Pinpoint the cell where the given text exists, returning its (x, y) midpoint coordinate. 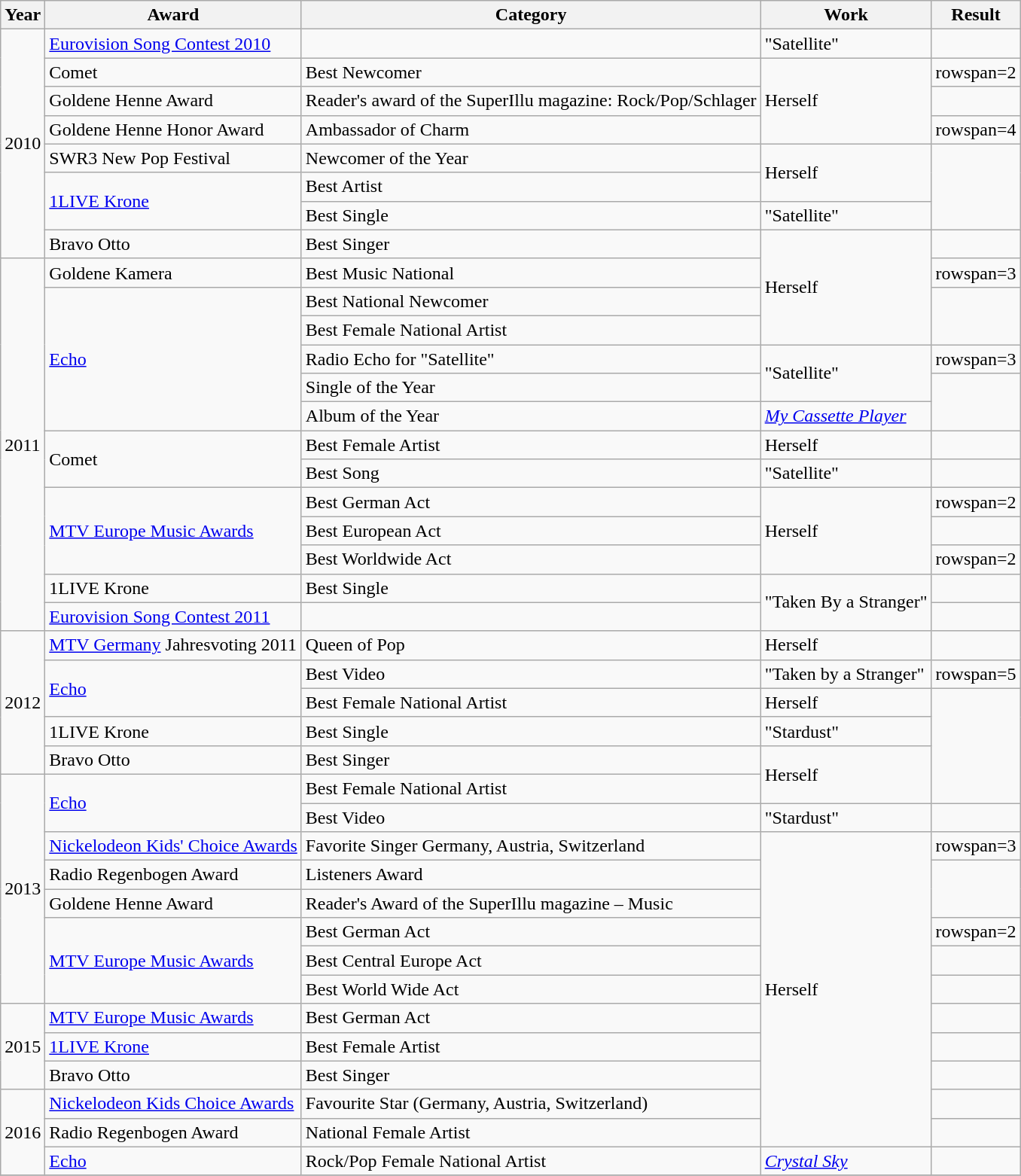
National Female Artist (531, 1132)
Queen of Pop (531, 645)
Year (23, 15)
Best Artist (531, 187)
Album of the Year (531, 416)
Radio Echo for "Satellite" (531, 359)
2013 (23, 888)
Eurovision Song Contest 2010 (173, 44)
Best World Wide Act (531, 989)
Best Central Europe Act (531, 961)
Nickelodeon Kids Choice Awards (173, 1104)
Listeners Award (531, 875)
Crystal Sky (846, 1161)
Work (846, 15)
Nickelodeon Kids' Choice Awards (173, 846)
Single of the Year (531, 388)
Favorite Singer Germany, Austria, Switzerland (531, 846)
Best Newcomer (531, 72)
Goldene Kamera (173, 273)
"Taken by a Stranger" (846, 674)
2016 (23, 1132)
My Cassette Player (846, 416)
2011 (23, 444)
Best Worldwide Act (531, 559)
Goldene Henne Honor Award (173, 129)
2015 (23, 1047)
Reader's award of the SuperIllu magazine: Rock/Pop/Schlager (531, 101)
2012 (23, 702)
rowspan=4 (976, 129)
Best Music National (531, 273)
rowspan=5 (976, 674)
Rock/Pop Female National Artist (531, 1161)
Result (976, 15)
Newcomer of the Year (531, 158)
Favourite Star (Germany, Austria, Switzerland) (531, 1104)
Award (173, 15)
Best Song (531, 474)
Reader's Award of the SuperIllu magazine – Music (531, 903)
Best European Act (531, 531)
MTV Germany Jahresvoting 2011 (173, 645)
SWR3 New Pop Festival (173, 158)
Ambassador of Charm (531, 129)
"Taken By a Stranger" (846, 602)
Category (531, 15)
Best National Newcomer (531, 301)
2010 (23, 144)
Eurovision Song Contest 2011 (173, 617)
